Provide the (X, Y) coordinate of the cell's center where the given text is located.  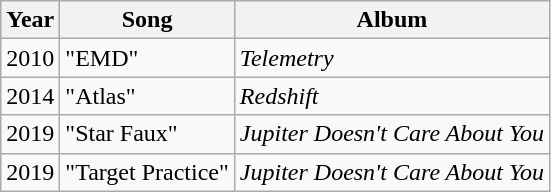
"EMD" (147, 58)
Year (30, 20)
"Star Faux" (147, 134)
Redshift (392, 96)
Telemetry (392, 58)
2010 (30, 58)
2014 (30, 96)
"Atlas" (147, 96)
Song (147, 20)
"Target Practice" (147, 172)
Album (392, 20)
